Provide the (x, y) coordinate of the cell's center where the given text is located.  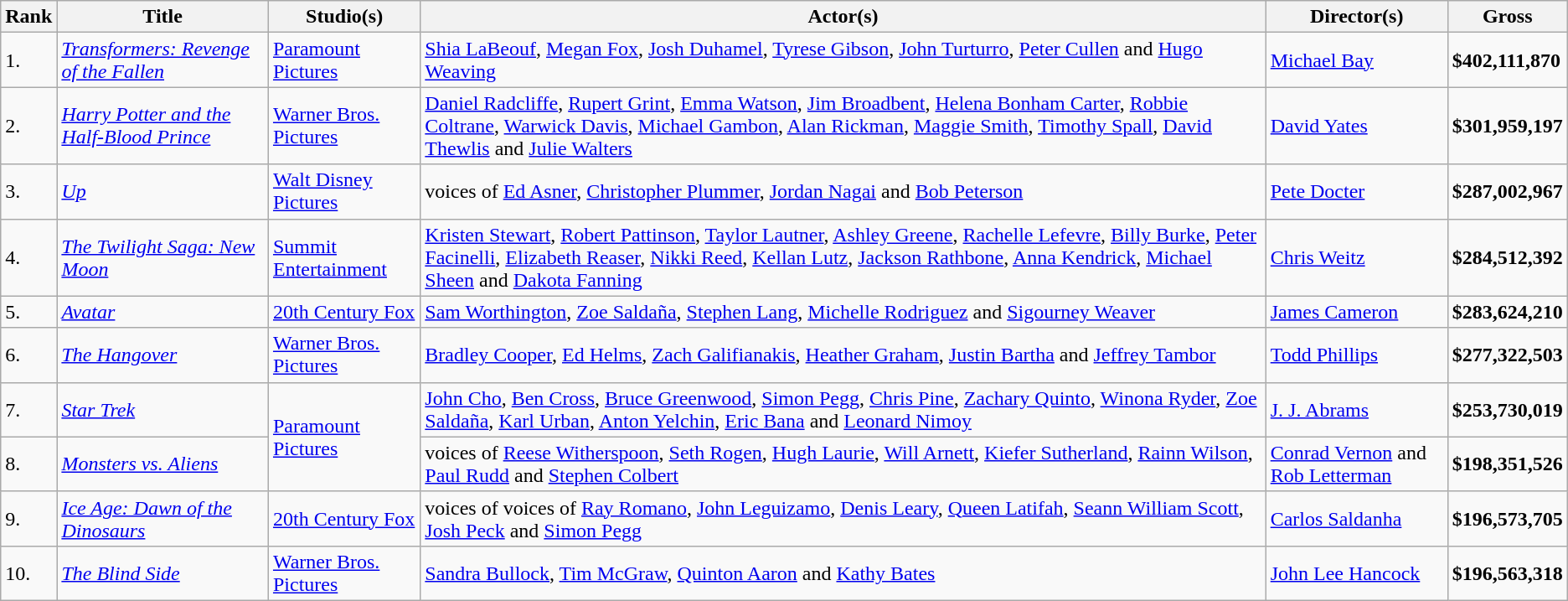
$301,959,197 (1508, 126)
Todd Phillips (1357, 355)
$253,730,019 (1508, 409)
Gross (1508, 17)
Shia LaBeouf, Megan Fox, Josh Duhamel, Tyrese Gibson, John Turturro, Peter Cullen and Hugo Weaving (843, 60)
$402,111,870 (1508, 60)
1. (28, 60)
$283,624,210 (1508, 312)
Transformers: Revenge of the Fallen (162, 60)
Director(s) (1357, 17)
Harry Potter and the Half-Blood Prince (162, 126)
$277,322,503 (1508, 355)
Carlos Saldanha (1357, 518)
10. (28, 573)
Sam Worthington, Zoe Saldaña, Stephen Lang, Michelle Rodriguez and Sigourney Weaver (843, 312)
9. (28, 518)
Michael Bay (1357, 60)
Conrad Vernon and Rob Letterman (1357, 464)
The Twilight Saga: New Moon (162, 257)
Star Trek (162, 409)
Avatar (162, 312)
voices of Ed Asner, Christopher Plummer, Jordan Nagai and Bob Peterson (843, 191)
7. (28, 409)
3. (28, 191)
$284,512,392 (1508, 257)
Rank (28, 17)
$196,563,318 (1508, 573)
Up (162, 191)
$196,573,705 (1508, 518)
Bradley Cooper, Ed Helms, Zach Galifianakis, Heather Graham, Justin Bartha and Jeffrey Tambor (843, 355)
Walt Disney Pictures (343, 191)
$287,002,967 (1508, 191)
Actor(s) (843, 17)
James Cameron (1357, 312)
Chris Weitz (1357, 257)
8. (28, 464)
$198,351,526 (1508, 464)
Studio(s) (343, 17)
David Yates (1357, 126)
J. J. Abrams (1357, 409)
2. (28, 126)
6. (28, 355)
Sandra Bullock, Tim McGraw, Quinton Aaron and Kathy Bates (843, 573)
Summit Entertainment (343, 257)
Title (162, 17)
Monsters vs. Aliens (162, 464)
4. (28, 257)
5. (28, 312)
Ice Age: Dawn of the Dinosaurs (162, 518)
voices of Reese Witherspoon, Seth Rogen, Hugh Laurie, Will Arnett, Kiefer Sutherland, Rainn Wilson, Paul Rudd and Stephen Colbert (843, 464)
John Lee Hancock (1357, 573)
The Hangover (162, 355)
The Blind Side (162, 573)
voices of voices of Ray Romano, John Leguizamo, Denis Leary, Queen Latifah, Seann William Scott, Josh Peck and Simon Pegg (843, 518)
Pete Docter (1357, 191)
